Return [x, y] of the center of cell containing provided text 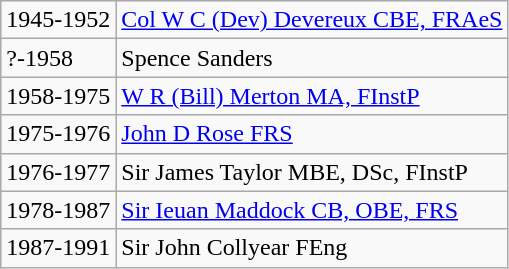
1945-1952 [58, 20]
Sir James Taylor MBE, DSc, FInstP [312, 172]
?-1958 [58, 58]
1978-1987 [58, 210]
Spence Sanders [312, 58]
1975-1976 [58, 134]
Col W C (Dev) Devereux CBE, FRAeS [312, 20]
1987-1991 [58, 248]
Sir John Collyear FEng [312, 248]
1958-1975 [58, 96]
1976-1977 [58, 172]
Sir Ieuan Maddock CB, OBE, FRS [312, 210]
John D Rose FRS [312, 134]
W R (Bill) Merton MA, FInstP [312, 96]
